Output the (X, Y) coordinate of the center of the cell containing the given text.  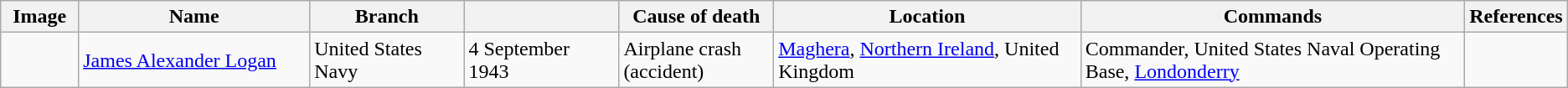
Name (194, 17)
Maghera, Northern Ireland, United Kingdom (928, 60)
United States Navy (387, 60)
Location (928, 17)
References (1516, 17)
Image (40, 17)
4 September 1943 (541, 60)
Commander, United States Naval Operating Base, Londonderry (1272, 60)
Airplane crash (accident) (697, 60)
Commands (1272, 17)
James Alexander Logan (194, 60)
Cause of death (697, 17)
Branch (387, 17)
